Identify which cell holds the provided text, then report its [X, Y] central coordinate. 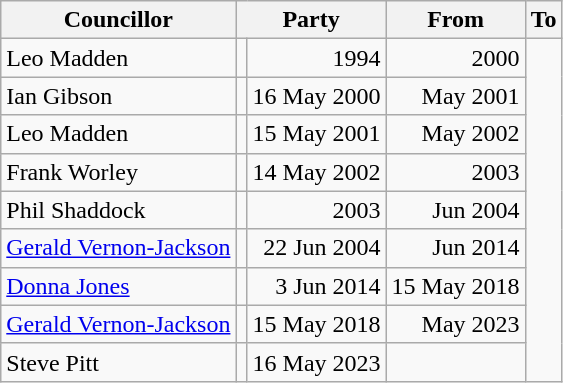
16 May 2000 [316, 96]
Frank Worley [118, 172]
15 May 2001 [316, 134]
From [456, 20]
Party [311, 20]
May 2023 [456, 324]
May 2002 [456, 134]
Ian Gibson [118, 96]
1994 [316, 58]
16 May 2023 [316, 362]
2000 [456, 58]
Steve Pitt [118, 362]
Donna Jones [118, 286]
14 May 2002 [316, 172]
Councillor [118, 20]
22 Jun 2004 [316, 248]
Phil Shaddock [118, 210]
Jun 2004 [456, 210]
To [544, 20]
May 2001 [456, 96]
Jun 2014 [456, 248]
3 Jun 2014 [316, 286]
